Extract the [X, Y] coordinate from the center of the cell holding the provided text.  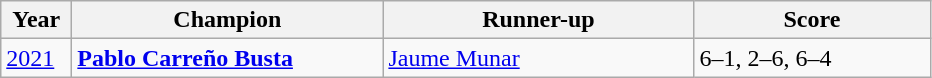
Pablo Carreño Busta [228, 58]
Year [36, 20]
2021 [36, 58]
Score [812, 20]
Jaume Munar [538, 58]
Runner-up [538, 20]
6–1, 2–6, 6–4 [812, 58]
Champion [228, 20]
